Output the (x, y) coordinate of the center of the cell containing the given text.  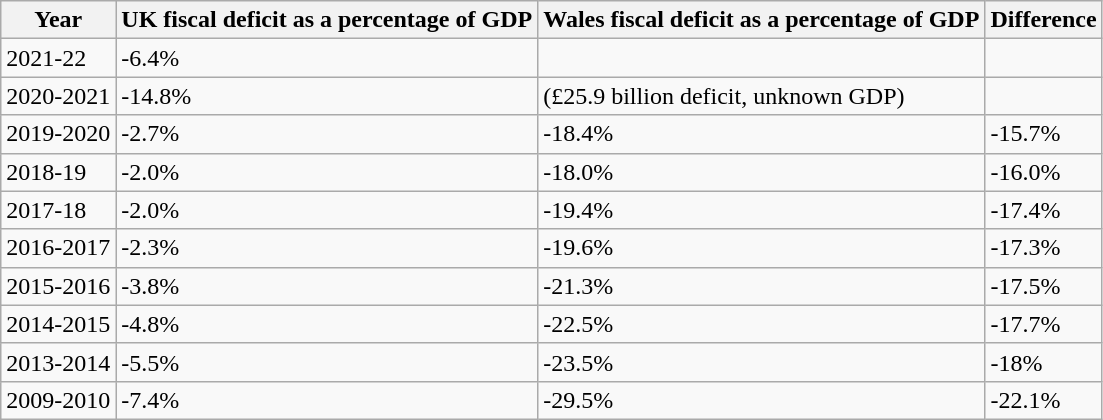
-2.3% (327, 248)
-17.4% (1044, 210)
-18% (1044, 362)
UK fiscal deficit as a percentage of GDP (327, 20)
2018-19 (58, 172)
-23.5% (762, 362)
-2.7% (327, 134)
-16.0% (1044, 172)
-19.6% (762, 248)
2017-18 (58, 210)
2014-2015 (58, 324)
-14.8% (327, 96)
2009-2010 (58, 400)
2013-2014 (58, 362)
2015-2016 (58, 286)
-17.5% (1044, 286)
-21.3% (762, 286)
-17.3% (1044, 248)
2021-22 (58, 58)
-29.5% (762, 400)
-15.7% (1044, 134)
Year (58, 20)
2020-2021 (58, 96)
-7.4% (327, 400)
-17.7% (1044, 324)
-19.4% (762, 210)
-6.4% (327, 58)
2016-2017 (58, 248)
-3.8% (327, 286)
Wales fiscal deficit as a percentage of GDP (762, 20)
Difference (1044, 20)
2019-2020 (58, 134)
-4.8% (327, 324)
(£25.9 billion deficit, unknown GDP) (762, 96)
-5.5% (327, 362)
-18.0% (762, 172)
-18.4% (762, 134)
-22.1% (1044, 400)
-22.5% (762, 324)
